For the text-containing cell, return its midpoint in [x, y] coordinate format. 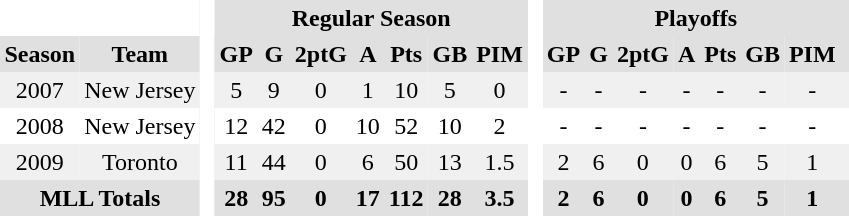
Season [40, 54]
95 [274, 198]
2008 [40, 126]
2007 [40, 90]
112 [406, 198]
42 [274, 126]
44 [274, 162]
50 [406, 162]
12 [236, 126]
Regular Season [371, 18]
Team [140, 54]
9 [274, 90]
3.5 [500, 198]
52 [406, 126]
13 [450, 162]
17 [368, 198]
Toronto [140, 162]
Playoffs [696, 18]
2009 [40, 162]
1.5 [500, 162]
11 [236, 162]
MLL Totals [100, 198]
